Pinpoint the cell where the given text exists, returning its (X, Y) midpoint coordinate. 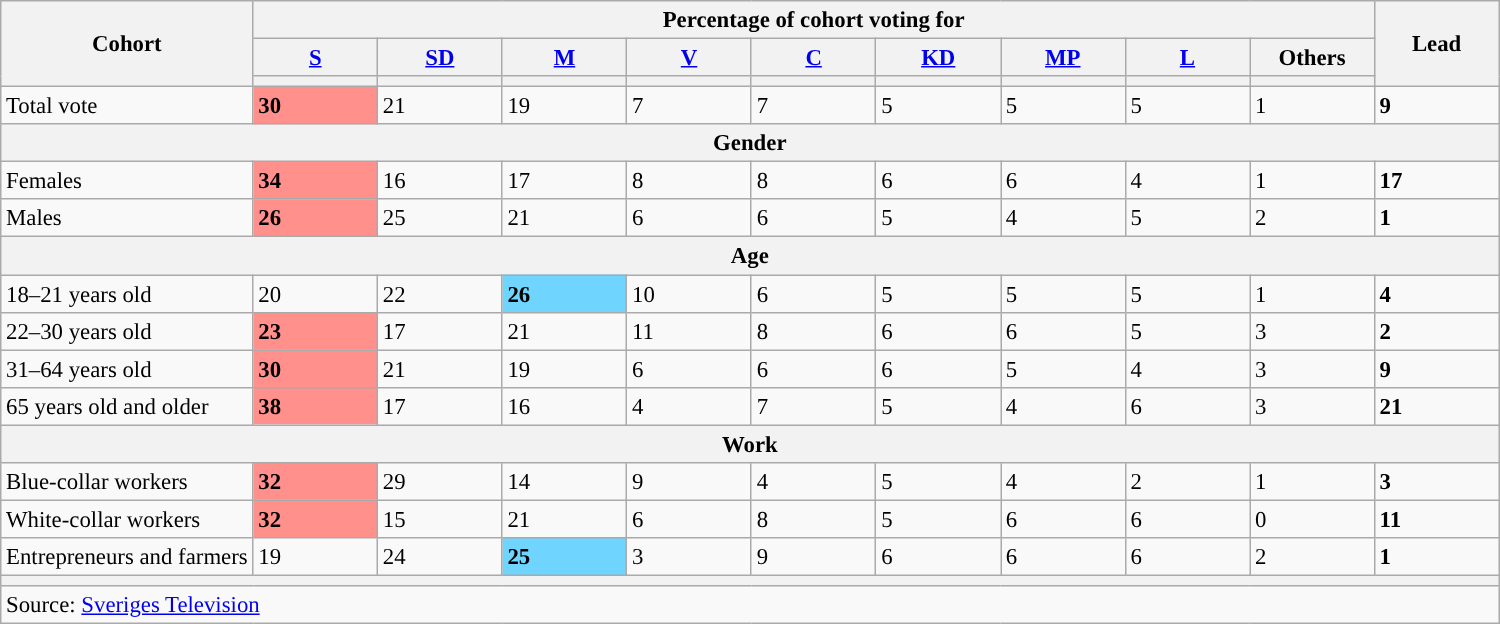
Males (127, 219)
S (316, 58)
14 (564, 482)
Source: Sveriges Television (750, 605)
Females (127, 181)
22 (440, 294)
Age (750, 256)
L (1188, 58)
Total vote (127, 106)
M (564, 58)
10 (690, 294)
34 (316, 181)
Cohort (127, 44)
KD (938, 58)
C (814, 58)
Work (750, 444)
15 (440, 519)
24 (440, 557)
Percentage of cohort voting for (814, 20)
31–64 years old (127, 369)
22–30 years old (127, 331)
Lead (1436, 44)
V (690, 58)
Blue-collar workers (127, 482)
23 (316, 331)
29 (440, 482)
18–21 years old (127, 294)
20 (316, 294)
0 (1312, 519)
SD (440, 58)
Gender (750, 143)
38 (316, 406)
Entrepreneurs and farmers (127, 557)
White-collar workers (127, 519)
MP (1064, 58)
Others (1312, 58)
65 years old and older (127, 406)
